Pinpoint the cell where the given text exists, returning its [x, y] midpoint coordinate. 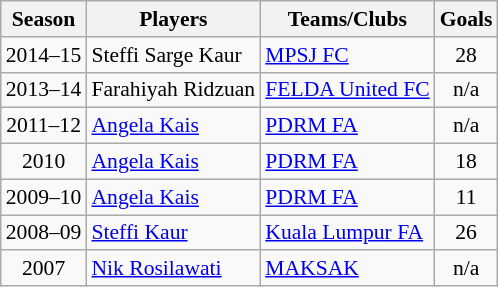
2009–10 [44, 197]
FELDA United FC [347, 90]
11 [466, 197]
18 [466, 162]
MPSJ FC [347, 55]
2011–12 [44, 126]
2007 [44, 269]
Teams/Clubs [347, 19]
26 [466, 233]
28 [466, 55]
2008–09 [44, 233]
2010 [44, 162]
Steffi Kaur [173, 233]
MAKSAK [347, 269]
Steffi Sarge Kaur [173, 55]
Goals [466, 19]
2013–14 [44, 90]
Players [173, 19]
Kuala Lumpur FA [347, 233]
Nik Rosilawati [173, 269]
Season [44, 19]
Farahiyah Ridzuan [173, 90]
2014–15 [44, 55]
